Provide the [X, Y] coordinate of the cell's center where the given text is located.  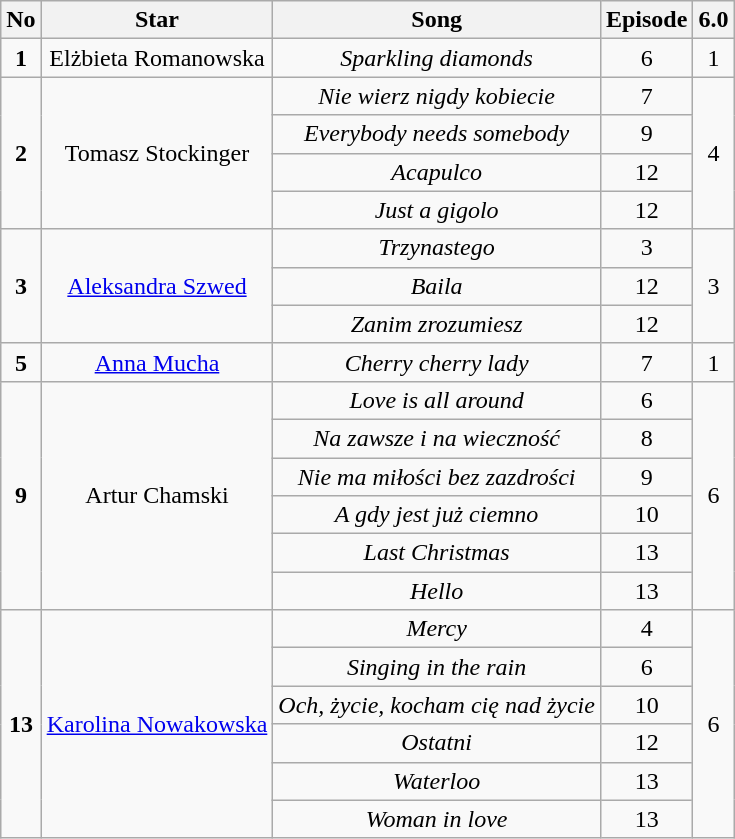
Artur Chamski [157, 495]
2 [21, 153]
Song [437, 20]
Och, życie, kocham cię nad życie [437, 705]
Karolina Nowakowska [157, 724]
A gdy jest już ciemno [437, 515]
Baila [437, 286]
Nie wierz nigdy kobiecie [437, 96]
Everybody needs somebody [437, 134]
Na zawsze i na wieczność [437, 438]
No [21, 20]
Last Christmas [437, 553]
Mercy [437, 629]
Just a gigolo [437, 210]
5 [21, 362]
Cherry cherry lady [437, 362]
Love is all around [437, 400]
Trzynastego [437, 248]
Elżbieta Romanowska [157, 58]
8 [646, 438]
6.0 [714, 20]
Ostatni [437, 743]
Star [157, 20]
Sparkling diamonds [437, 58]
Zanim zrozumiesz [437, 324]
Woman in love [437, 819]
Waterloo [437, 781]
Hello [437, 591]
Nie ma miłości bez zazdrości [437, 477]
Anna Mucha [157, 362]
Tomasz Stockinger [157, 153]
Acapulco [437, 172]
Episode [646, 20]
Aleksandra Szwed [157, 286]
Singing in the rain [437, 667]
